Search for the cell housing the specified text and yield its [X, Y] center coordinate. 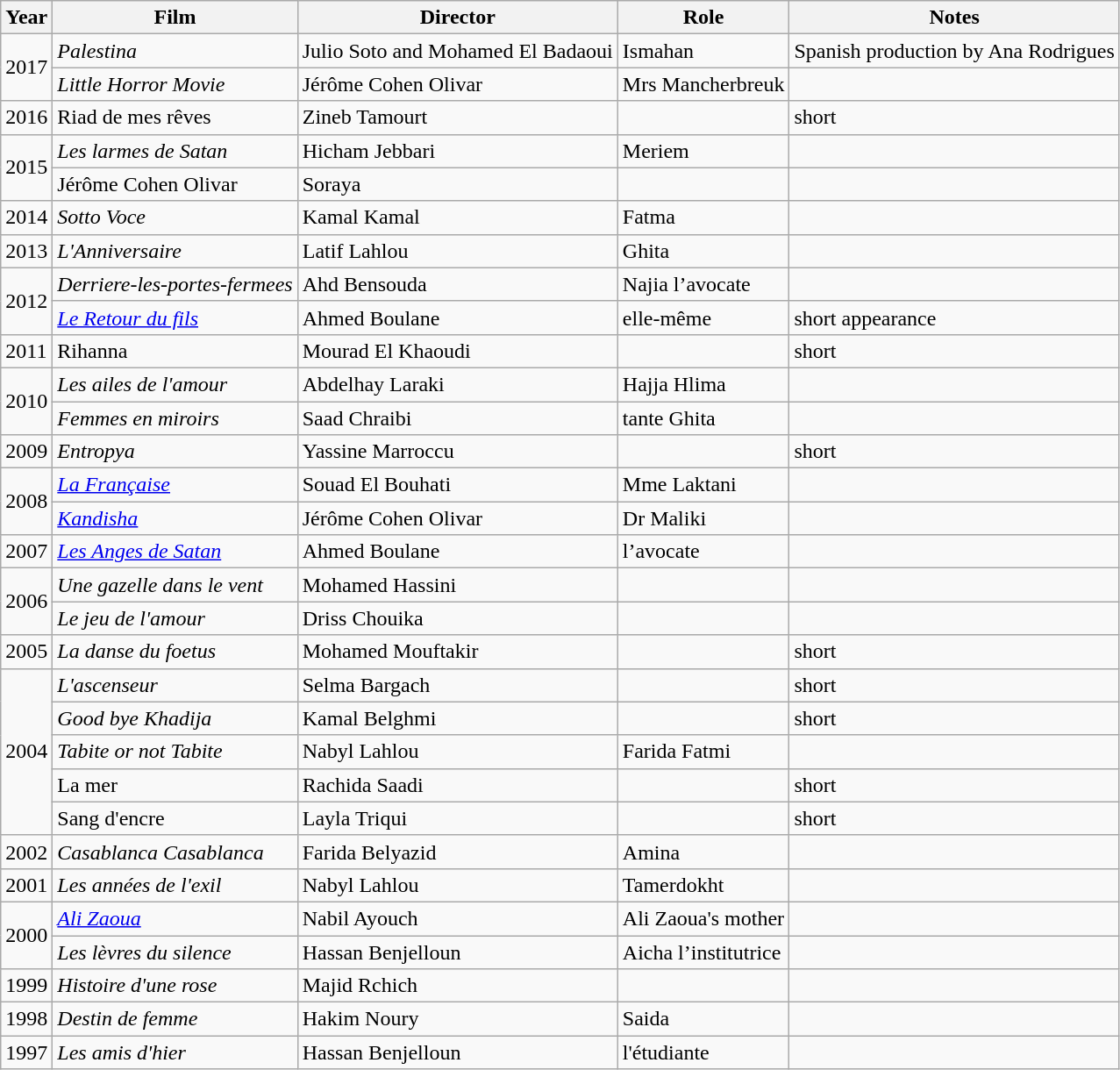
Najia l’avocate [703, 284]
Kandisha [175, 518]
Rihanna [175, 351]
2014 [26, 218]
Nabil Ayouch [458, 918]
Meriem [703, 151]
Les lèvres du silence [175, 952]
Soraya [458, 184]
Femmes en miroirs [175, 418]
2006 [26, 602]
Saad Chraibi [458, 418]
l’avocate [703, 552]
1998 [26, 1019]
Ali Zaoua's mother [703, 918]
Tabite or not Tabite [175, 752]
Le Retour du fils [175, 317]
Saida [703, 1019]
La Française [175, 485]
Les amis d'hier [175, 1052]
Majid Rchich [458, 986]
Little Horror Movie [175, 84]
Farida Belyazid [458, 852]
2000 [26, 935]
Kamal Kamal [458, 218]
Spanish production by Ana Rodrigues [954, 51]
Hakim Noury [458, 1019]
Destin de femme [175, 1019]
Ali Zaoua [175, 918]
1997 [26, 1052]
Souad El Bouhati [458, 485]
2011 [26, 351]
2017 [26, 68]
Layla Triqui [458, 818]
Palestina [175, 51]
2015 [26, 168]
Ismahan [703, 51]
Les ailes de l'amour [175, 384]
Riad de mes rêves [175, 118]
2001 [26, 885]
Entropya [175, 452]
La mer [175, 785]
Good bye Khadija [175, 718]
1999 [26, 986]
2007 [26, 552]
Dr Maliki [703, 518]
Les années de l'exil [175, 885]
Ghita [703, 251]
Amina [703, 852]
Hicham Jebbari [458, 151]
2008 [26, 502]
Sotto Voce [175, 218]
Driss Chouika [458, 618]
elle-même [703, 317]
2009 [26, 452]
Mohamed Hassini [458, 585]
Film [175, 18]
Notes [954, 18]
Histoire d'une rose [175, 986]
Abdelhay Laraki [458, 384]
Mourad El Khaoudi [458, 351]
Fatma [703, 218]
Year [26, 18]
La danse du foetus [175, 652]
l'étudiante [703, 1052]
Tamerdokht [703, 885]
Les larmes de Satan [175, 151]
Rachida Saadi [458, 785]
Hajja Hlima [703, 384]
Mme Laktani [703, 485]
Selma Bargach [458, 685]
2004 [26, 752]
L'Anniversaire [175, 251]
Latif Lahlou [458, 251]
Farida Fatmi [703, 752]
Le jeu de l'amour [175, 618]
Casablanca Casablanca [175, 852]
Mrs Mancherbreuk [703, 84]
Role [703, 18]
2013 [26, 251]
2005 [26, 652]
Mohamed Mouftakir [458, 652]
Aicha l’institutrice [703, 952]
Kamal Belghmi [458, 718]
Les Anges de Satan [175, 552]
Yassine Marroccu [458, 452]
2012 [26, 301]
Director [458, 18]
2002 [26, 852]
Zineb Tamourt [458, 118]
Julio Soto and Mohamed El Badaoui [458, 51]
Sang d'encre [175, 818]
Ahd Bensouda [458, 284]
2016 [26, 118]
Une gazelle dans le vent [175, 585]
tante Ghita [703, 418]
short appearance [954, 317]
Derriere-les-portes-fermees [175, 284]
2010 [26, 401]
L'ascenseur [175, 685]
